Extract the (x, y) coordinate from the center of the cell holding the provided text.  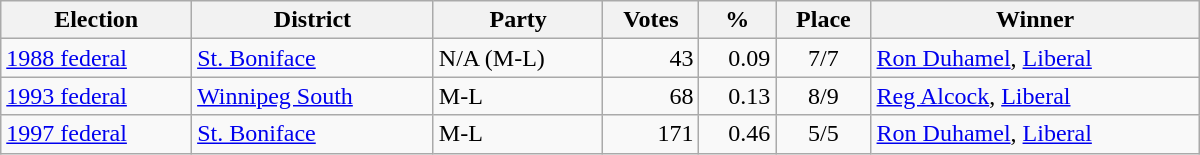
1997 federal (96, 134)
Reg Alcock, Liberal (1035, 96)
0.13 (738, 96)
Place (824, 20)
8/9 (824, 96)
5/5 (824, 134)
% (738, 20)
N/A (M-L) (518, 58)
68 (651, 96)
171 (651, 134)
0.46 (738, 134)
Party (518, 20)
Votes (651, 20)
Election (96, 20)
43 (651, 58)
7/7 (824, 58)
District (313, 20)
Winnipeg South (313, 96)
1988 federal (96, 58)
Winner (1035, 20)
1993 federal (96, 96)
0.09 (738, 58)
